Return the (x, y) coordinate for the center point of the cell that contains the specified text.  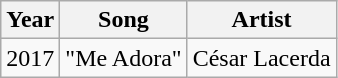
Artist (262, 20)
César Lacerda (262, 58)
Year (30, 20)
Song (124, 20)
2017 (30, 58)
"Me Adora" (124, 58)
